Output the (x, y) coordinate of the center of the cell containing the given text.  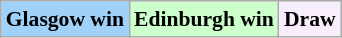
Glasgow win (65, 19)
Draw (310, 19)
Edinburgh win (204, 19)
